Provide the (X, Y) coordinate of the cell's center where the given text is located.  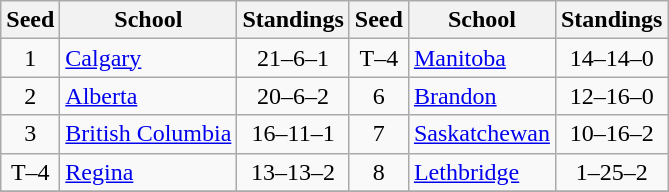
16–11–1 (293, 134)
14–14–0 (611, 58)
7 (378, 134)
10–16–2 (611, 134)
6 (378, 96)
8 (378, 172)
Calgary (148, 58)
1–25–2 (611, 172)
2 (30, 96)
21–6–1 (293, 58)
12–16–0 (611, 96)
Brandon (482, 96)
Manitoba (482, 58)
British Columbia (148, 134)
20–6–2 (293, 96)
13–13–2 (293, 172)
Saskatchewan (482, 134)
Regina (148, 172)
3 (30, 134)
Lethbridge (482, 172)
Alberta (148, 96)
1 (30, 58)
